Extract the (X, Y) coordinate from the center of the cell holding the provided text.  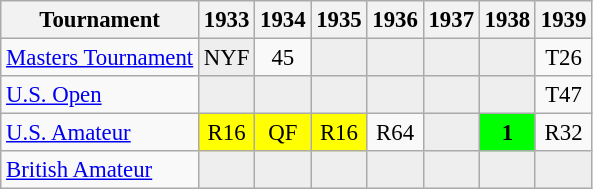
1934 (283, 20)
R32 (563, 133)
1937 (451, 20)
T47 (563, 95)
1939 (563, 20)
45 (283, 58)
1935 (339, 20)
NYF (227, 58)
U.S. Amateur (100, 133)
British Amateur (100, 170)
R64 (395, 133)
Masters Tournament (100, 58)
1933 (227, 20)
U.S. Open (100, 95)
1936 (395, 20)
T26 (563, 58)
QF (283, 133)
1 (507, 133)
1938 (507, 20)
Tournament (100, 20)
